Extract the (x, y) coordinate from the center of the cell holding the provided text.  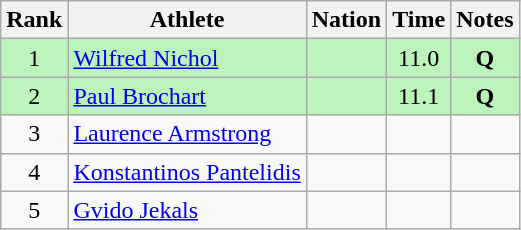
4 (34, 172)
Wilfred Nichol (187, 58)
11.1 (419, 96)
Rank (34, 20)
Gvido Jekals (187, 210)
5 (34, 210)
Notes (485, 20)
11.0 (419, 58)
2 (34, 96)
Laurence Armstrong (187, 134)
3 (34, 134)
Time (419, 20)
Nation (346, 20)
Konstantinos Pantelidis (187, 172)
1 (34, 58)
Paul Brochart (187, 96)
Athlete (187, 20)
